From the cell containing the given text, extract its center point as [X, Y] coordinate. 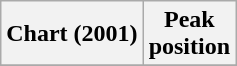
Chart (2001) [72, 34]
Peakposition [189, 34]
